Extract the [x, y] coordinate from the center of the cell holding the provided text.  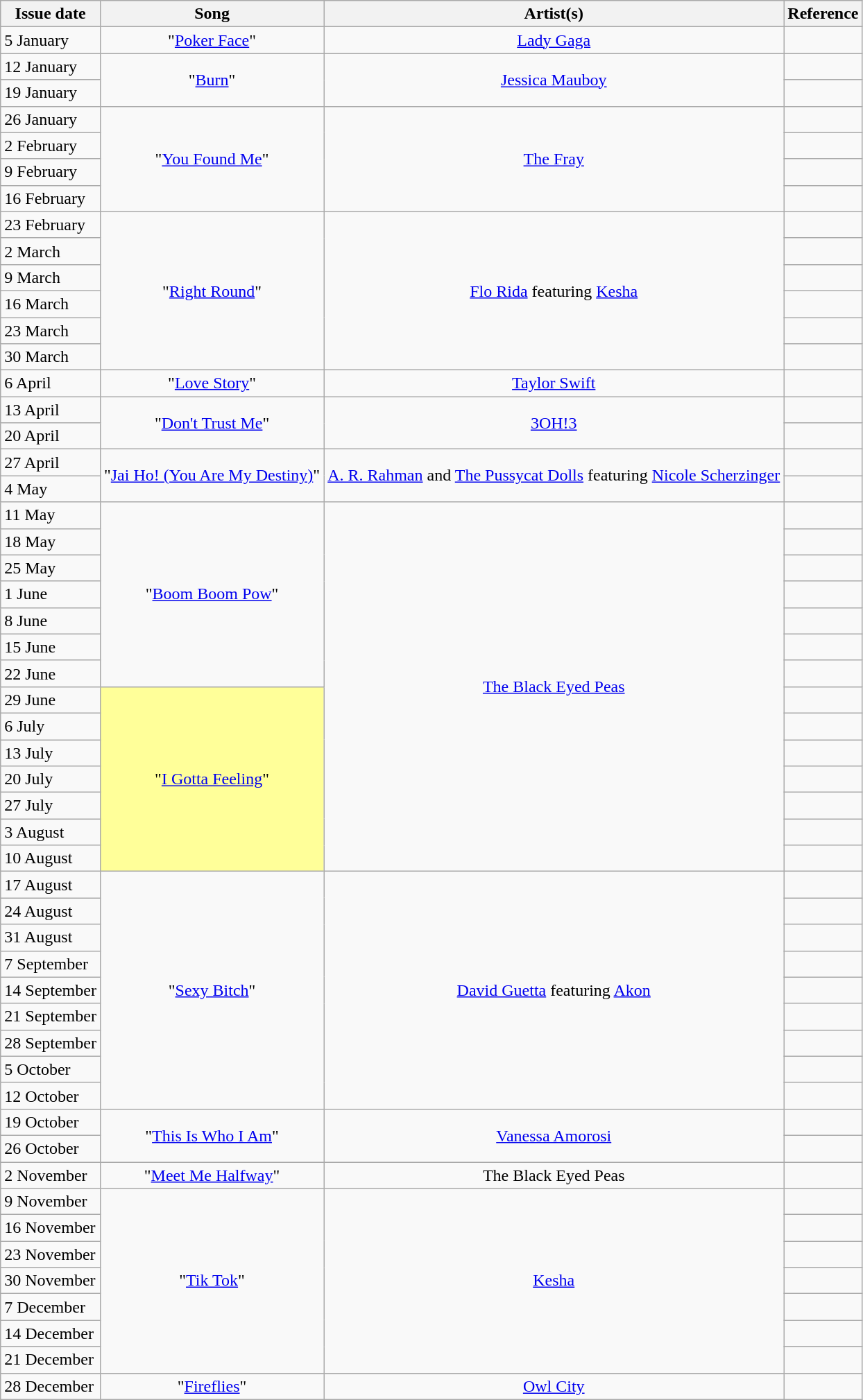
23 March [51, 331]
"Sexy Bitch" [212, 990]
16 February [51, 198]
"I Gotta Feeling" [212, 779]
21 September [51, 1017]
30 March [51, 357]
Song [212, 14]
5 January [51, 40]
16 March [51, 304]
23 November [51, 1254]
Flo Rida featuring Kesha [554, 291]
10 August [51, 858]
"You Found Me" [212, 159]
20 July [51, 779]
3 August [51, 832]
"Love Story" [212, 383]
19 October [51, 1122]
12 October [51, 1096]
"Burn" [212, 80]
1 June [51, 594]
26 January [51, 119]
24 August [51, 911]
"Poker Face" [212, 40]
Jessica Mauboy [554, 80]
9 March [51, 277]
Kesha [554, 1281]
20 April [51, 436]
David Guetta featuring Akon [554, 990]
29 June [51, 700]
8 June [51, 621]
9 February [51, 172]
28 September [51, 1043]
A. R. Rahman and The Pussycat Dolls featuring Nicole Scherzinger [554, 476]
23 February [51, 225]
"Don't Trust Me" [212, 423]
27 April [51, 463]
Issue date [51, 14]
2 November [51, 1175]
Vanessa Amorosi [554, 1135]
12 January [51, 67]
"Jai Ho! (You Are My Destiny)" [212, 476]
26 October [51, 1148]
Taylor Swift [554, 383]
17 August [51, 885]
"Fireflies" [212, 1386]
14 December [51, 1333]
Lady Gaga [554, 40]
13 July [51, 752]
Reference [823, 14]
25 May [51, 568]
"Boom Boom Pow" [212, 594]
7 September [51, 964]
27 July [51, 806]
14 September [51, 990]
15 June [51, 647]
"Tik Tok" [212, 1281]
Owl City [554, 1386]
The Fray [554, 159]
2 February [51, 146]
31 August [51, 937]
18 May [51, 542]
22 June [51, 673]
13 April [51, 410]
"Right Round" [212, 291]
7 December [51, 1307]
16 November [51, 1228]
28 December [51, 1386]
11 May [51, 515]
5 October [51, 1069]
19 January [51, 93]
6 April [51, 383]
3OH!3 [554, 423]
21 December [51, 1360]
"Meet Me Halfway" [212, 1175]
Artist(s) [554, 14]
"This Is Who I Am" [212, 1135]
30 November [51, 1281]
9 November [51, 1202]
4 May [51, 489]
2 March [51, 251]
6 July [51, 726]
